Identify which cell holds the provided text, then report its (x, y) central coordinate. 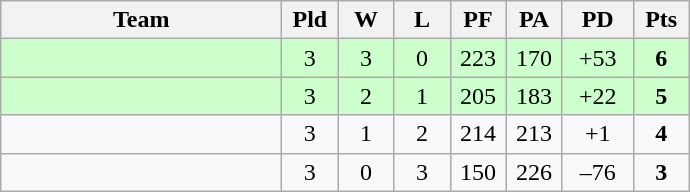
223 (478, 58)
226 (534, 172)
205 (478, 96)
PF (478, 20)
150 (478, 172)
+53 (598, 58)
W (366, 20)
Pld (310, 20)
+1 (598, 134)
PD (598, 20)
183 (534, 96)
170 (534, 58)
Team (142, 20)
L (422, 20)
6 (661, 58)
4 (661, 134)
PA (534, 20)
214 (478, 134)
5 (661, 96)
–76 (598, 172)
Pts (661, 20)
213 (534, 134)
+22 (598, 96)
